Capture the cell that displays the provided text and extract its [x, y] central coordinate. 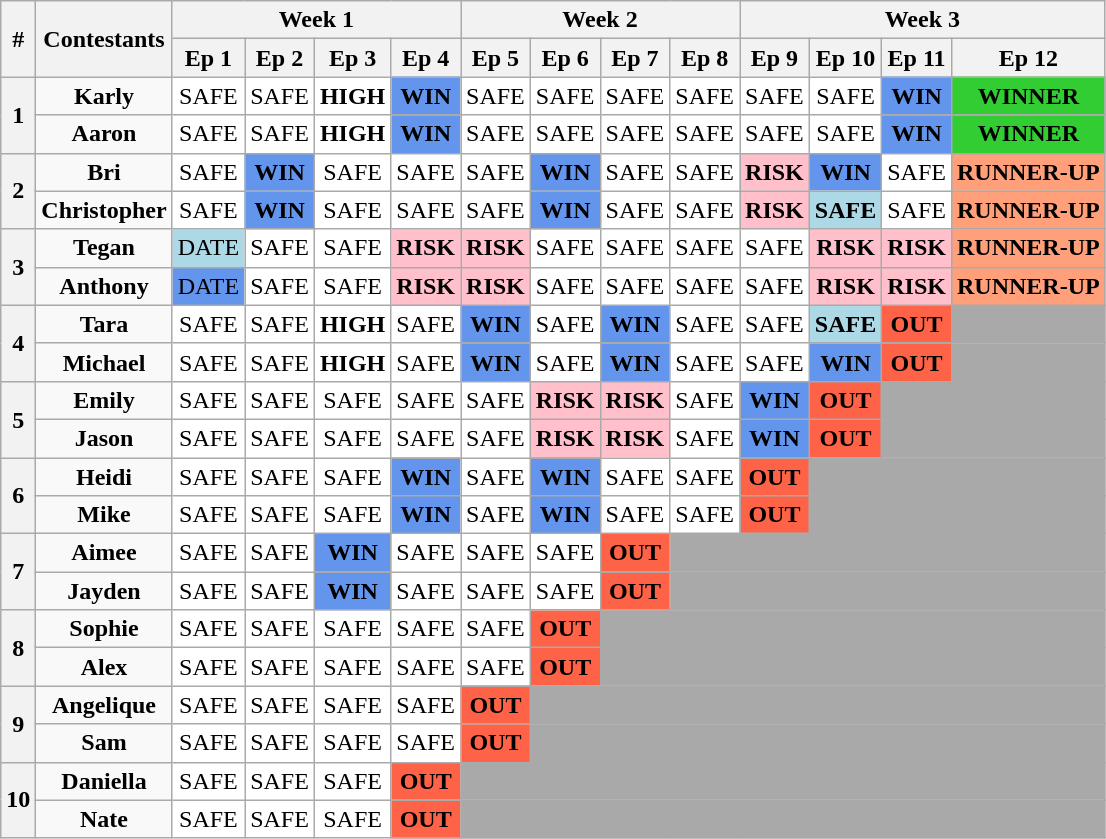
Contestants [104, 39]
Michael [104, 362]
9 [18, 724]
Ep 11 [917, 58]
# [18, 39]
Angelique [104, 705]
Ep 12 [1028, 58]
Ep 8 [705, 58]
Jayden [104, 591]
Heidi [104, 477]
8 [18, 648]
Anthony [104, 286]
Sam [104, 743]
Ep 1 [208, 58]
4 [18, 343]
Emily [104, 400]
Aaron [104, 134]
6 [18, 496]
Ep 6 [565, 58]
Tara [104, 324]
Tegan [104, 248]
5 [18, 419]
Ep 9 [775, 58]
Mike [104, 515]
Alex [104, 667]
Ep 5 [496, 58]
Ep 3 [352, 58]
Nate [104, 819]
2 [18, 191]
Bri [104, 172]
Karly [104, 96]
Week 1 [316, 20]
Ep 4 [426, 58]
1 [18, 115]
3 [18, 267]
Daniella [104, 781]
10 [18, 800]
Aimee [104, 553]
Week 2 [600, 20]
Christopher [104, 210]
Ep 2 [280, 58]
Week 3 [923, 20]
7 [18, 572]
Sophie [104, 629]
Ep 10 [845, 58]
Ep 7 [635, 58]
Jason [104, 438]
